Search for the cell housing the specified text and yield its (X, Y) center coordinate. 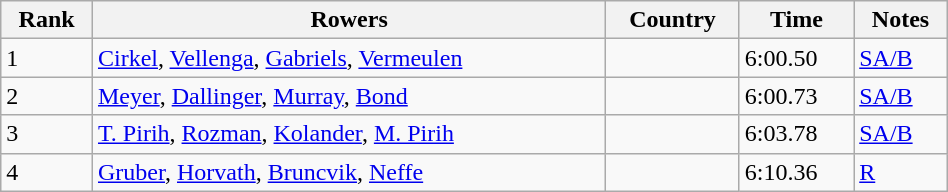
Rowers (348, 20)
Country (673, 20)
3 (47, 134)
Cirkel, Vellenga, Gabriels, Vermeulen (348, 58)
T. Pirih, Rozman, Kolander, M. Pirih (348, 134)
4 (47, 172)
Rank (47, 20)
6:10.36 (796, 172)
Notes (901, 20)
6:00.50 (796, 58)
2 (47, 96)
R (901, 172)
Meyer, Dallinger, Murray, Bond (348, 96)
6:03.78 (796, 134)
Gruber, Horvath, Bruncvik, Neffe (348, 172)
6:00.73 (796, 96)
Time (796, 20)
1 (47, 58)
